Scan for the cell matching the given text and deliver its (X, Y) coordinate at center. 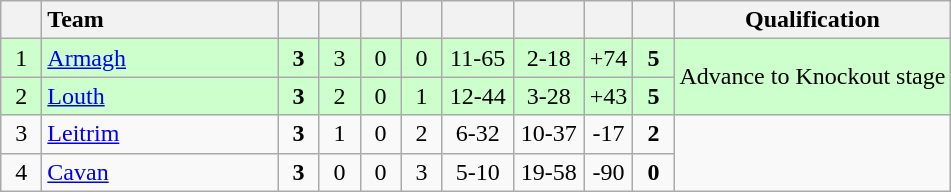
3-28 (548, 96)
+74 (608, 58)
Advance to Knockout stage (812, 77)
-90 (608, 172)
10-37 (548, 134)
Armagh (160, 58)
+43 (608, 96)
Cavan (160, 172)
Team (160, 20)
12-44 (478, 96)
19-58 (548, 172)
2-18 (548, 58)
Leitrim (160, 134)
4 (22, 172)
Louth (160, 96)
6-32 (478, 134)
Qualification (812, 20)
11-65 (478, 58)
5-10 (478, 172)
-17 (608, 134)
